Determine the (X, Y) coordinate at the center of the cell enclosing the given text.  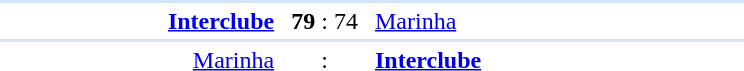
Interclube (138, 21)
Marinha (512, 21)
79 : 74 (325, 21)
